Provide the [x, y] coordinate of the cell's center where the given text is located.  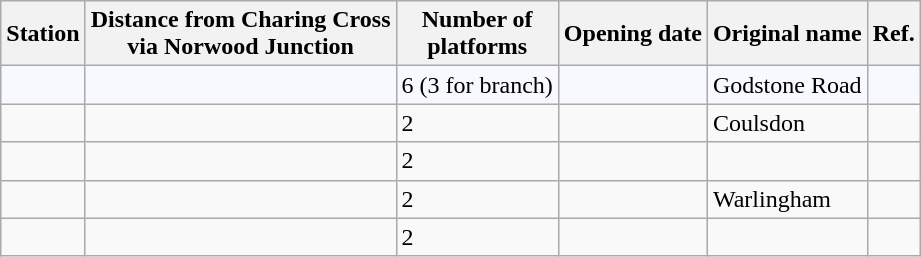
Godstone Road [787, 85]
Warlingham [787, 199]
Ref. [894, 34]
Distance from Charing Cross via Norwood Junction [240, 34]
Number of platforms [477, 34]
6 (3 for branch) [477, 85]
Opening date [632, 34]
Station [43, 34]
Coulsdon [787, 123]
Original name [787, 34]
